Capture the cell that displays the provided text and extract its [x, y] central coordinate. 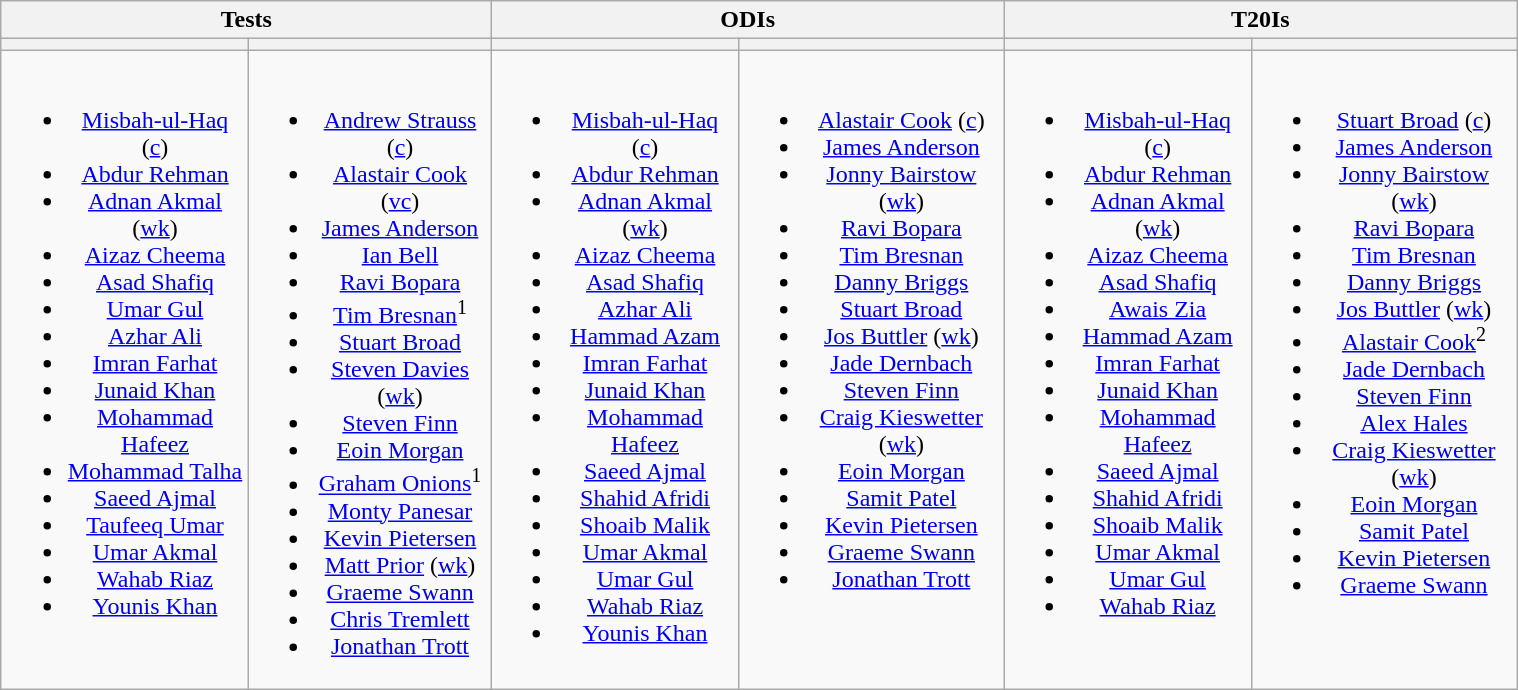
T20Is [1260, 20]
Tests [246, 20]
ODIs [748, 20]
